Return the (x, y) coordinate for the center point of the cell that contains the specified text.  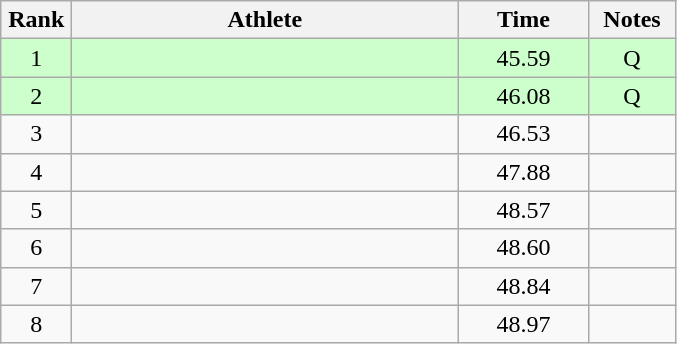
46.53 (524, 134)
3 (36, 134)
Time (524, 20)
47.88 (524, 172)
Athlete (265, 20)
48.84 (524, 286)
5 (36, 210)
7 (36, 286)
48.97 (524, 324)
8 (36, 324)
4 (36, 172)
6 (36, 248)
48.60 (524, 248)
46.08 (524, 96)
2 (36, 96)
Rank (36, 20)
Notes (632, 20)
45.59 (524, 58)
1 (36, 58)
48.57 (524, 210)
